Identify which cell holds the provided text, then report its [X, Y] central coordinate. 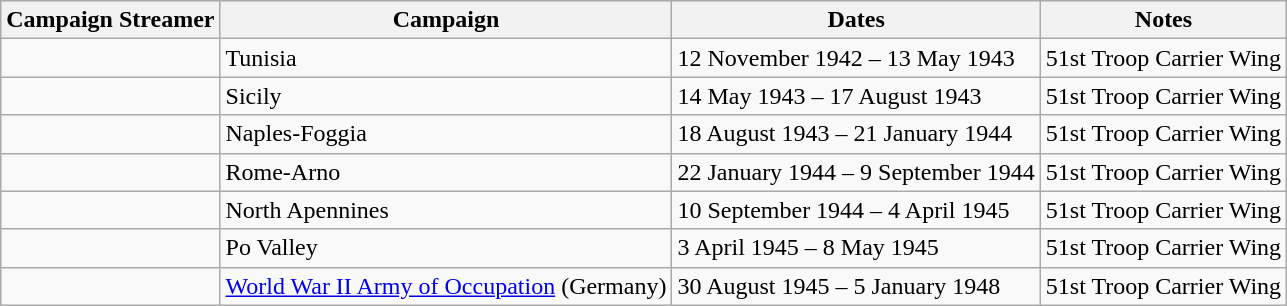
14 May 1943 – 17 August 1943 [856, 96]
10 September 1944 – 4 April 1945 [856, 210]
18 August 1943 – 21 January 1944 [856, 134]
12 November 1942 – 13 May 1943 [856, 58]
Dates [856, 20]
Po Valley [446, 248]
Sicily [446, 96]
North Apennines [446, 210]
3 April 1945 – 8 May 1945 [856, 248]
Naples-Foggia [446, 134]
30 August 1945 – 5 January 1948 [856, 286]
Notes [1163, 20]
22 January 1944 – 9 September 1944 [856, 172]
Tunisia [446, 58]
Campaign [446, 20]
Rome-Arno [446, 172]
Campaign Streamer [110, 20]
World War II Army of Occupation (Germany) [446, 286]
